Find where the given text appears and provide that cell's center as (X, Y) coordinate. 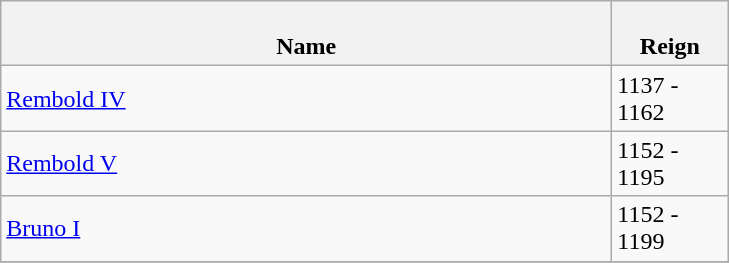
1137 - 1162 (670, 98)
1152 - 1195 (670, 164)
Name (306, 34)
1152 - 1199 (670, 228)
Bruno I (306, 228)
Rembold V (306, 164)
Reign (670, 34)
Rembold IV (306, 98)
